Return (x, y) of the center of cell containing provided text 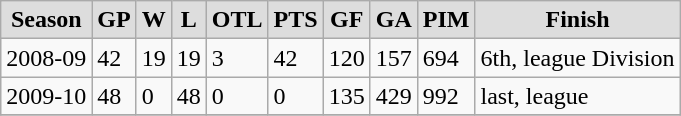
GP (114, 20)
2008-09 (46, 58)
OTL (237, 20)
429 (394, 96)
992 (446, 96)
157 (394, 58)
L (188, 20)
2009-10 (46, 96)
PTS (296, 20)
GA (394, 20)
120 (346, 58)
GF (346, 20)
3 (237, 58)
last, league (578, 96)
W (154, 20)
6th, league Division (578, 58)
Season (46, 20)
135 (346, 96)
694 (446, 58)
PIM (446, 20)
Finish (578, 20)
